Detect which cell encompasses the target text, then output its (X, Y) center coordinate. 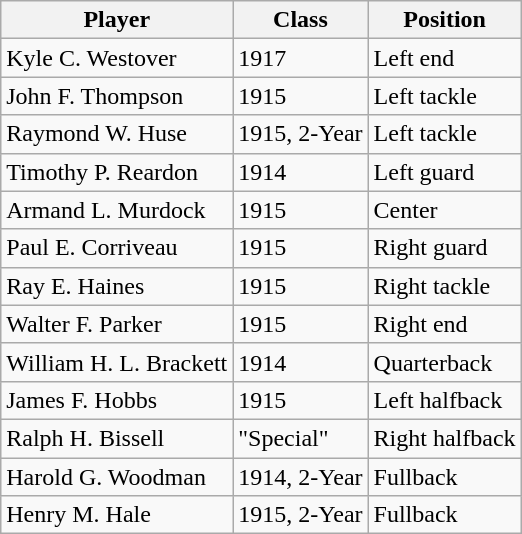
Left guard (444, 172)
Player (117, 20)
William H. L. Brackett (117, 362)
Kyle C. Westover (117, 58)
Raymond W. Huse (117, 134)
Ray E. Haines (117, 286)
Paul E. Corriveau (117, 248)
Ralph H. Bissell (117, 438)
Right end (444, 324)
Center (444, 210)
James F. Hobbs (117, 400)
John F. Thompson (117, 96)
1917 (300, 58)
Walter F. Parker (117, 324)
Right tackle (444, 286)
1914, 2-Year (300, 477)
Quarterback (444, 362)
Position (444, 20)
Left halfback (444, 400)
Henry M. Hale (117, 515)
"Special" (300, 438)
Armand L. Murdock (117, 210)
Left end (444, 58)
Harold G. Woodman (117, 477)
Class (300, 20)
Timothy P. Reardon (117, 172)
Right halfback (444, 438)
Right guard (444, 248)
